For the text-containing cell, return its midpoint in [X, Y] coordinate format. 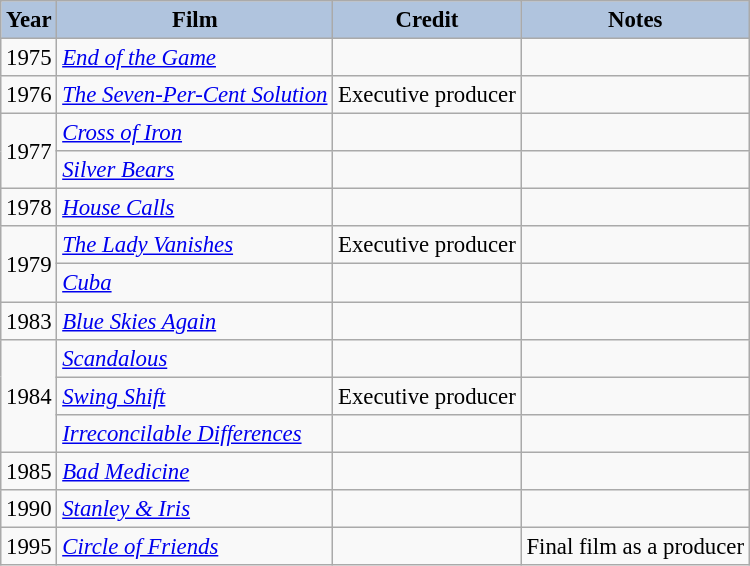
Credit [427, 20]
Swing Shift [195, 396]
Scandalous [195, 358]
Blue Skies Again [195, 321]
1977 [29, 152]
Film [195, 20]
1975 [29, 58]
End of the Game [195, 58]
1983 [29, 321]
1995 [29, 546]
1985 [29, 471]
Stanley & Iris [195, 509]
Circle of Friends [195, 546]
Final film as a producer [635, 546]
1978 [29, 208]
Silver Bears [195, 170]
Cross of Iron [195, 133]
1979 [29, 264]
1990 [29, 509]
Year [29, 20]
Notes [635, 20]
1984 [29, 396]
Bad Medicine [195, 471]
Cuba [195, 283]
Irreconcilable Differences [195, 433]
The Lady Vanishes [195, 245]
1976 [29, 95]
House Calls [195, 208]
The Seven-Per-Cent Solution [195, 95]
